Pinpoint the cell where the given text exists, returning its [x, y] midpoint coordinate. 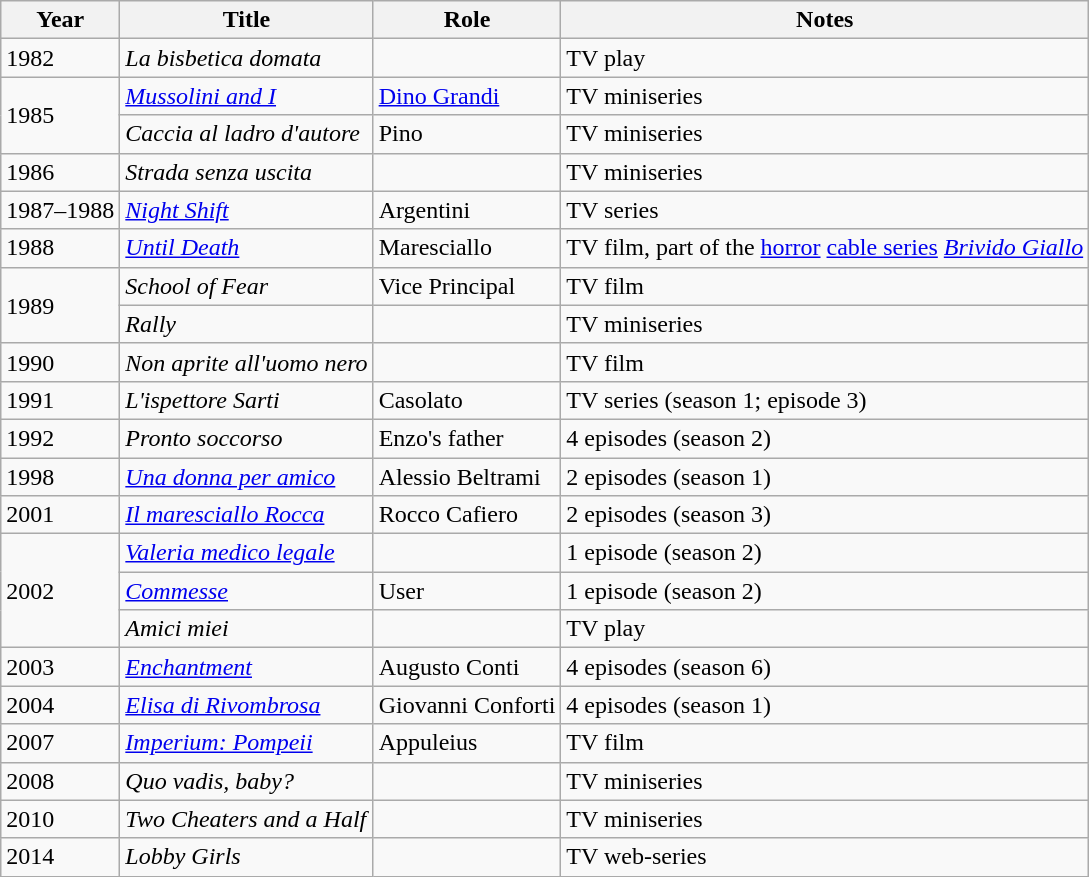
2007 [60, 743]
School of Fear [246, 286]
Augusto Conti [467, 667]
1986 [60, 172]
Amici miei [246, 629]
Title [246, 20]
2 episodes (season 3) [825, 515]
Enchantment [246, 667]
Two Cheaters and a Half [246, 819]
Una donna per amico [246, 477]
Alessio Beltrami [467, 477]
1998 [60, 477]
Imperium: Pompeii [246, 743]
Elisa di Rivombrosa [246, 705]
1988 [60, 248]
Until Death [246, 248]
Commesse [246, 591]
2001 [60, 515]
Il maresciallo Rocca [246, 515]
Rocco Cafiero [467, 515]
2002 [60, 591]
Quo vadis, baby? [246, 781]
Non aprite all'uomo nero [246, 362]
La bisbetica domata [246, 58]
Dino Grandi [467, 96]
2014 [60, 857]
Rally [246, 324]
TV series (season 1; episode 3) [825, 400]
4 episodes (season 1) [825, 705]
Vice Principal [467, 286]
1989 [60, 305]
2008 [60, 781]
2003 [60, 667]
TV series [825, 210]
4 episodes (season 6) [825, 667]
1982 [60, 58]
2 episodes (season 1) [825, 477]
1985 [60, 115]
Enzo's father [467, 438]
2004 [60, 705]
User [467, 591]
1991 [60, 400]
Valeria medico legale [246, 553]
Strada senza uscita [246, 172]
Maresciallo [467, 248]
TV film, part of the horror cable series Brivido Giallo [825, 248]
TV web-series [825, 857]
Mussolini and I [246, 96]
Giovanni Conforti [467, 705]
Year [60, 20]
Caccia al ladro d'autore [246, 134]
Pronto soccorso [246, 438]
L'ispettore Sarti [246, 400]
1992 [60, 438]
Argentini [467, 210]
Appuleius [467, 743]
1987–1988 [60, 210]
4 episodes (season 2) [825, 438]
Lobby Girls [246, 857]
2010 [60, 819]
Notes [825, 20]
Role [467, 20]
1990 [60, 362]
Pino [467, 134]
Casolato [467, 400]
Night Shift [246, 210]
